For the text-containing cell, return its midpoint in [x, y] coordinate format. 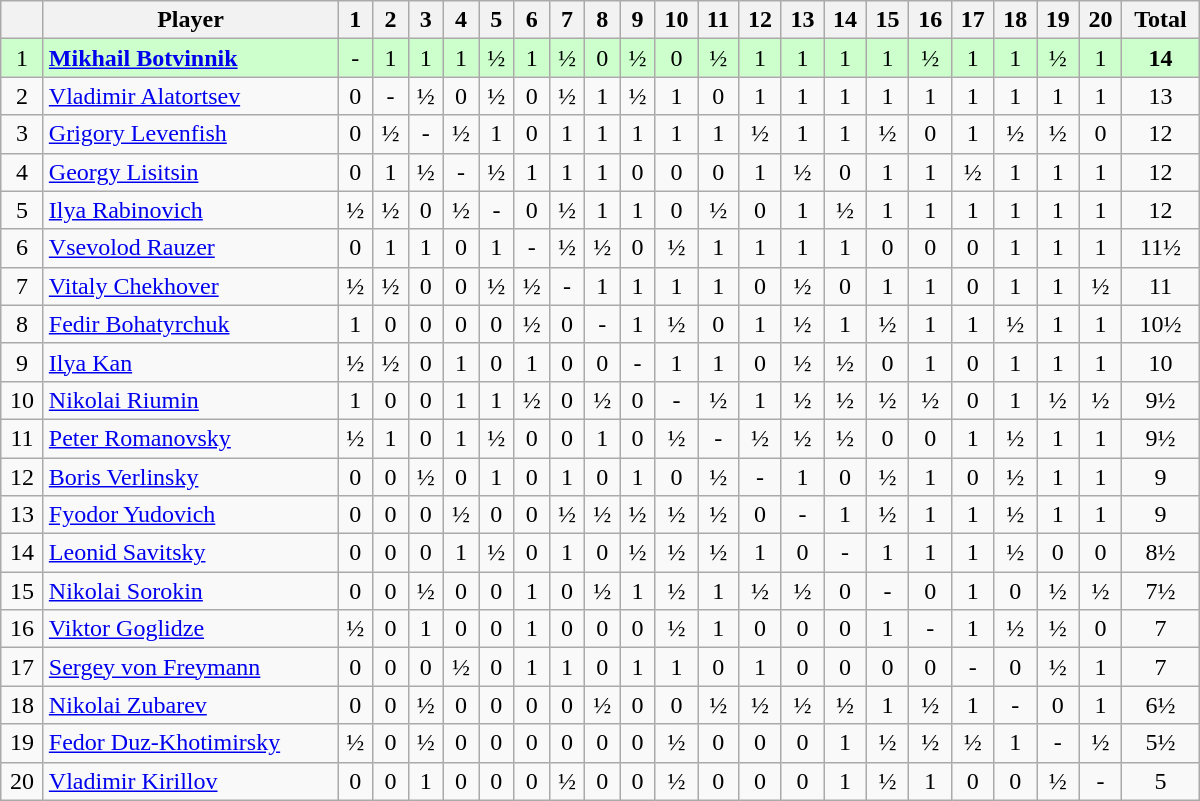
Fedir Bohatyrchuk [190, 324]
Mikhail Botvinnik [190, 58]
Vitaly Chekhover [190, 286]
Fyodor Yudovich [190, 515]
Viktor Goglidze [190, 629]
Leonid Savitsky [190, 553]
Ilya Kan [190, 362]
Vladimir Alatortsev [190, 96]
7½ [1161, 591]
Grigory Levenfish [190, 134]
8½ [1161, 553]
Total [1161, 20]
Nikolai Riumin [190, 400]
Boris Verlinsky [190, 477]
Nikolai Sorokin [190, 591]
6½ [1161, 705]
5½ [1161, 743]
10½ [1161, 324]
Vsevolod Rauzer [190, 248]
Vladimir Kirillov [190, 781]
11½ [1161, 248]
Georgy Lisitsin [190, 172]
Nikolai Zubarev [190, 705]
Ilya Rabinovich [190, 210]
Fedor Duz-Khotimirsky [190, 743]
Sergey von Freymann [190, 667]
Peter Romanovsky [190, 438]
Player [190, 20]
